Output the (X, Y) coordinate of the center of the cell containing the given text.  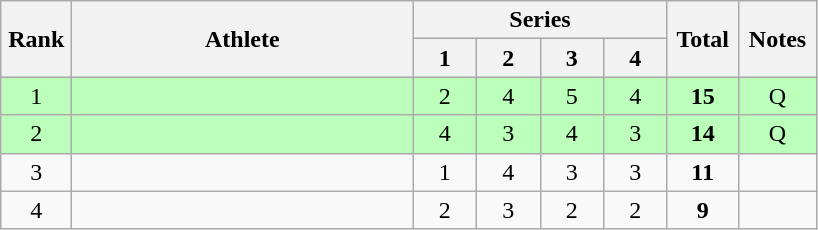
Total (702, 39)
5 (572, 96)
Series (540, 20)
14 (702, 134)
Athlete (242, 39)
Notes (778, 39)
15 (702, 96)
Rank (36, 39)
9 (702, 210)
11 (702, 172)
